Extract the (x, y) coordinate from the center of the cell holding the provided text.  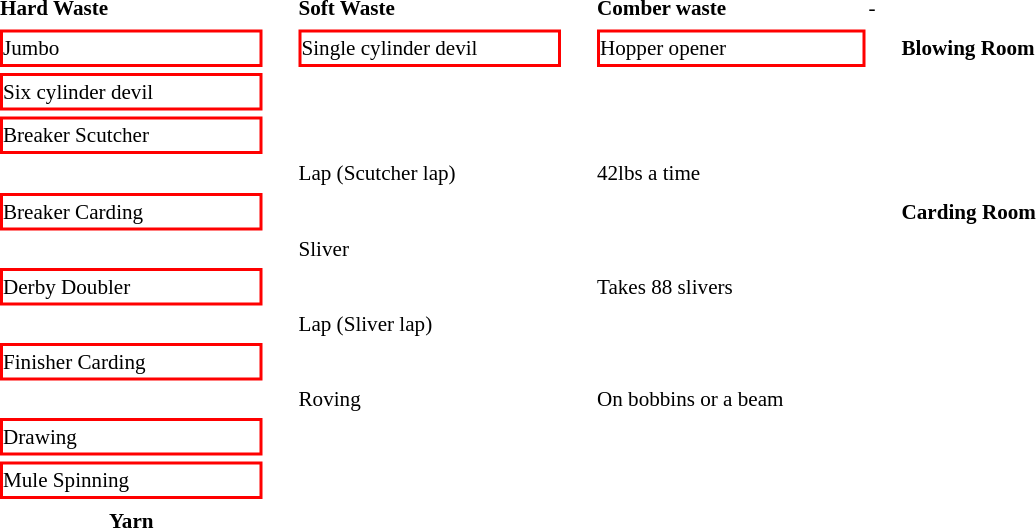
Hopper opener (731, 49)
Single cylinder devil (429, 49)
42lbs a time (731, 174)
Roving (429, 400)
Breaker Scutcher (131, 136)
Lap (Scutcher lap) (429, 174)
Takes 88 slivers (731, 287)
Drawing (131, 437)
On bobbins or a beam (731, 400)
Sliver (429, 249)
Derby Doubler (131, 287)
Mule Spinning (131, 481)
Jumbo (131, 49)
Breaker Carding (131, 211)
Finisher Carding (131, 362)
Six cylinder devil (131, 92)
Lap (Sliver lap) (429, 324)
